Capture the cell that displays the provided text and extract its [x, y] central coordinate. 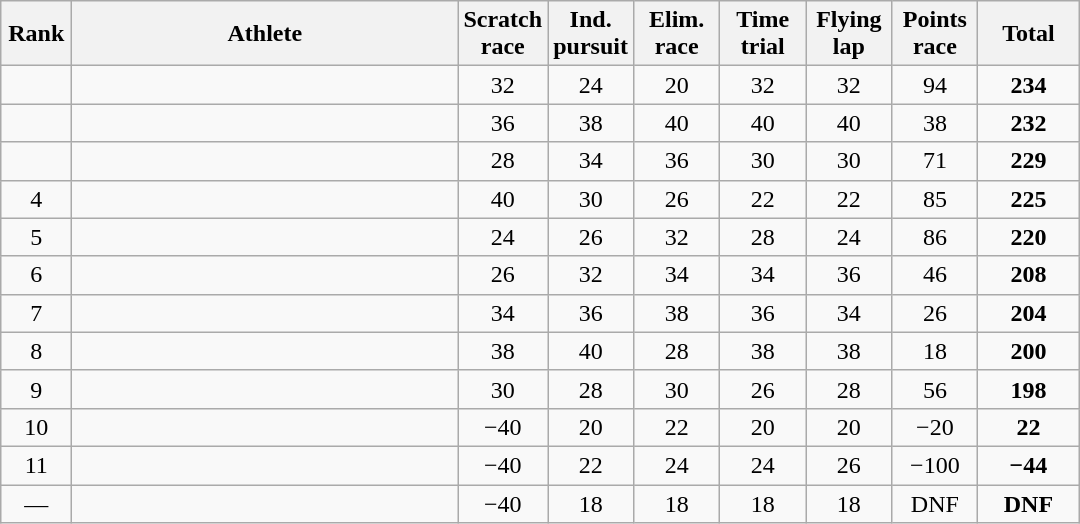
Athlete [265, 34]
232 [1028, 123]
208 [1028, 275]
Pointsrace [935, 34]
46 [935, 275]
85 [935, 199]
8 [36, 351]
Flyinglap [849, 34]
Elim.race [677, 34]
198 [1028, 389]
−20 [935, 427]
Rank [36, 34]
10 [36, 427]
5 [36, 237]
94 [935, 85]
225 [1028, 199]
234 [1028, 85]
Ind.pursuit [591, 34]
204 [1028, 313]
71 [935, 161]
220 [1028, 237]
56 [935, 389]
−100 [935, 465]
Total [1028, 34]
11 [36, 465]
Scratchrace [503, 34]
7 [36, 313]
Timetrial [763, 34]
229 [1028, 161]
86 [935, 237]
4 [36, 199]
6 [36, 275]
9 [36, 389]
−44 [1028, 465]
200 [1028, 351]
— [36, 503]
